Provide the [x, y] coordinate of the cell's center where the given text is located.  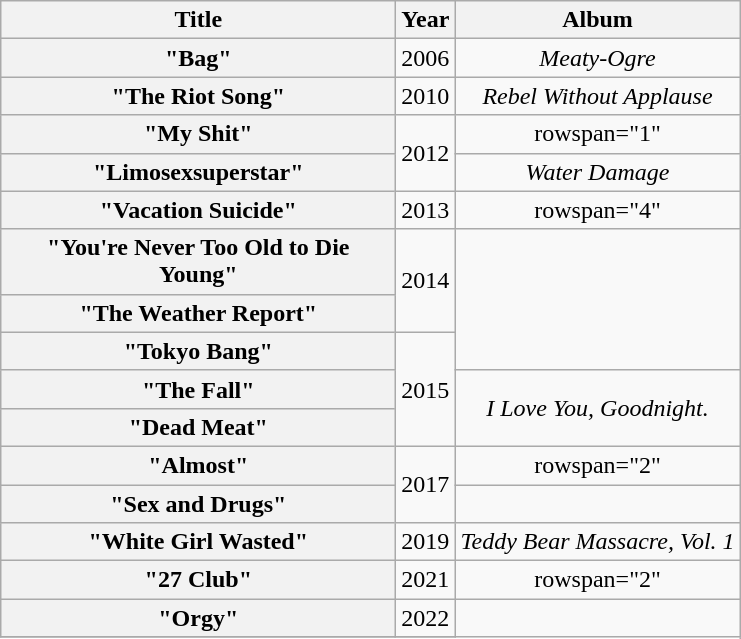
rowspan="4" [598, 210]
2014 [426, 280]
Rebel Without Applause [598, 96]
"White Girl Wasted" [198, 542]
2017 [426, 484]
Water Damage [598, 172]
"Vacation Suicide" [198, 210]
Title [198, 20]
"You're Never Too Old to Die Young" [198, 262]
2013 [426, 210]
Teddy Bear Massacre, Vol. 1 [598, 542]
"Sex and Drugs" [198, 503]
"My Shit" [198, 134]
2019 [426, 542]
Year [426, 20]
"Orgy" [198, 618]
"27 Club" [198, 580]
2012 [426, 153]
"Almost" [198, 465]
"Bag" [198, 58]
I Love You, Goodnight. [598, 408]
"Limosexsuperstar" [198, 172]
Meaty-Ogre [598, 58]
"Dead Meat" [198, 427]
"The Weather Report" [198, 313]
rowspan="1" [598, 134]
2015 [426, 389]
"Tokyo Bang" [198, 351]
2021 [426, 580]
"The Riot Song" [198, 96]
2010 [426, 96]
2022 [426, 618]
"The Fall" [198, 389]
Album [598, 20]
2006 [426, 58]
